Identify which cell holds the provided text, then report its [X, Y] central coordinate. 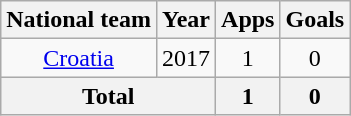
Apps [248, 20]
2017 [186, 58]
National team [79, 20]
Croatia [79, 58]
Total [108, 96]
Goals [315, 20]
Year [186, 20]
